Return [X, Y] of the center of cell containing provided text 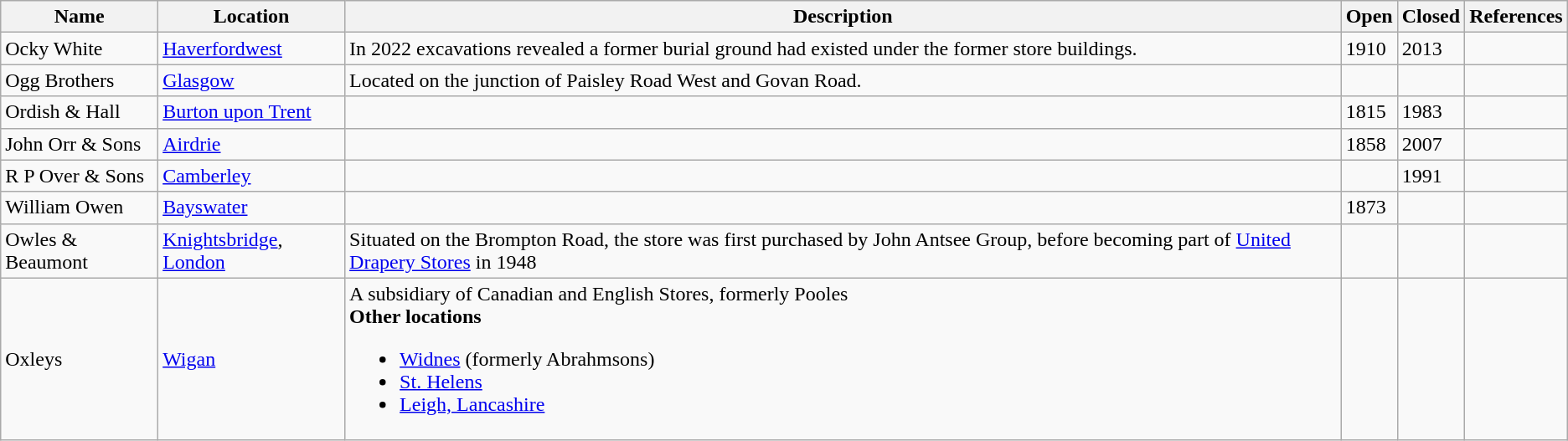
References [1516, 17]
1991 [1431, 176]
In 2022 excavations revealed a former burial ground had existed under the former store buildings. [843, 49]
1910 [1369, 49]
Glasgow [251, 80]
Burton upon Trent [251, 112]
Description [843, 17]
Haverfordwest [251, 49]
1873 [1369, 208]
Located on the junction of Paisley Road West and Govan Road. [843, 80]
Bayswater [251, 208]
Name [80, 17]
Oxleys [80, 359]
1815 [1369, 112]
1858 [1369, 144]
2007 [1431, 144]
Ordish & Hall [80, 112]
John Orr & Sons [80, 144]
2013 [1431, 49]
1983 [1431, 112]
Owles & Beaumont [80, 251]
Location [251, 17]
Ogg Brothers [80, 80]
R P Over & Sons [80, 176]
A subsidiary of Canadian and English Stores, formerly PoolesOther locationsWidnes (formerly Abrahmsons)St. HelensLeigh, Lancashire [843, 359]
Camberley [251, 176]
William Owen [80, 208]
Ocky White [80, 49]
Situated on the Brompton Road, the store was first purchased by John Antsee Group, before becoming part of United Drapery Stores in 1948 [843, 251]
Closed [1431, 17]
Open [1369, 17]
Airdrie [251, 144]
Wigan [251, 359]
Knightsbridge, London [251, 251]
